Determine the [X, Y] coordinate at the center of the cell enclosing the given text.  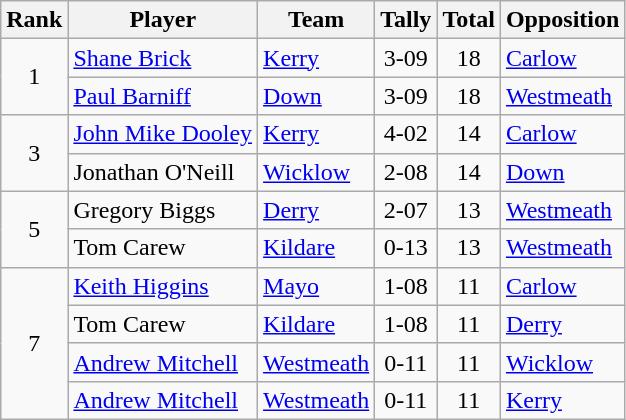
0-13 [406, 248]
Gregory Biggs [163, 210]
7 [34, 343]
Paul Barniff [163, 96]
Jonathan O'Neill [163, 172]
Total [469, 20]
Mayo [316, 286]
4-02 [406, 134]
2-08 [406, 172]
1 [34, 77]
Player [163, 20]
Rank [34, 20]
Team [316, 20]
5 [34, 229]
Keith Higgins [163, 286]
Shane Brick [163, 58]
3 [34, 153]
John Mike Dooley [163, 134]
Tally [406, 20]
Opposition [562, 20]
2-07 [406, 210]
